For the text-containing cell, return its midpoint in (x, y) coordinate format. 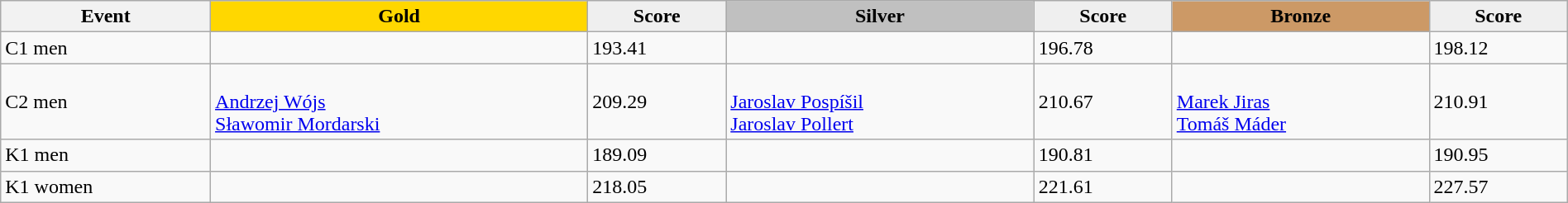
218.05 (657, 186)
Gold (399, 17)
Marek JirasTomáš Máder (1300, 101)
196.78 (1103, 48)
198.12 (1499, 48)
193.41 (657, 48)
Event (106, 17)
190.81 (1103, 155)
209.29 (657, 101)
C2 men (106, 101)
Andrzej WójsSławomir Mordarski (399, 101)
C1 men (106, 48)
210.91 (1499, 101)
189.09 (657, 155)
Jaroslav PospíšilJaroslav Pollert (880, 101)
190.95 (1499, 155)
K1 women (106, 186)
Bronze (1300, 17)
221.61 (1103, 186)
227.57 (1499, 186)
Silver (880, 17)
210.67 (1103, 101)
K1 men (106, 155)
